Provide the (X, Y) coordinate of the cell's center where the given text is located.  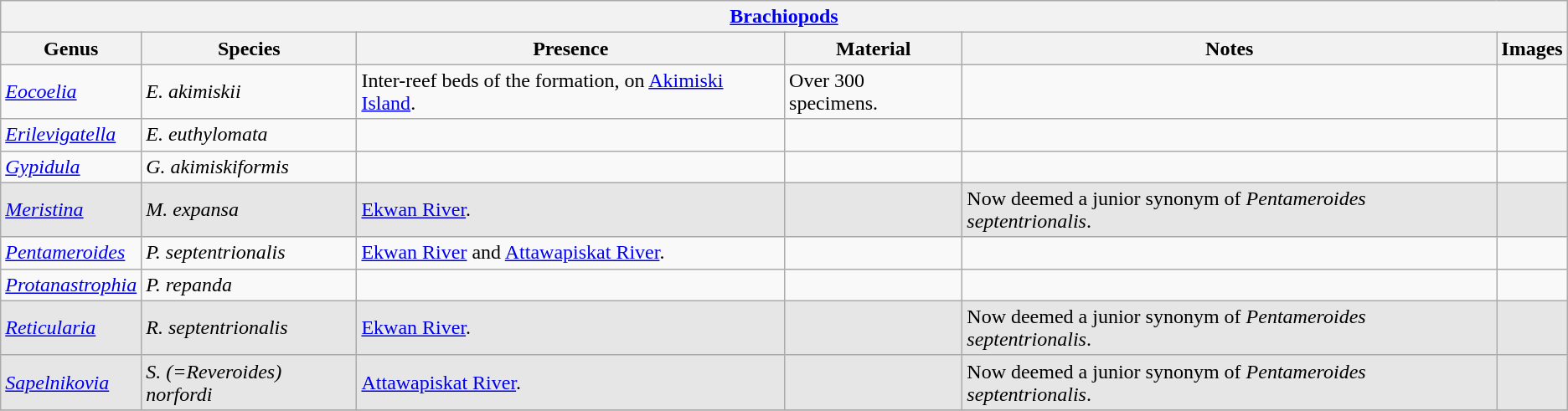
Notes (1230, 49)
Material (874, 49)
Genus (71, 49)
E. akimiskii (250, 92)
P. repanda (250, 285)
Images (1532, 49)
Gypidula (71, 167)
Pentameroides (71, 253)
Ekwan River and Attawapiskat River. (571, 253)
Eocoelia (71, 92)
Over 300 specimens. (874, 92)
R. septentrionalis (250, 328)
Brachiopods (784, 17)
M. expansa (250, 209)
Meristina (71, 209)
Species (250, 49)
Erilevigatella (71, 135)
Attawapiskat River. (571, 382)
Protanastrophia (71, 285)
P. septentrionalis (250, 253)
S. (=Reveroides) norfordi (250, 382)
Inter-reef beds of the formation, on Akimiski Island. (571, 92)
Reticularia (71, 328)
Presence (571, 49)
Sapelnikovia (71, 382)
E. euthylomata (250, 135)
G. akimiskiformis (250, 167)
